Search for the cell housing the specified text and yield its (x, y) center coordinate. 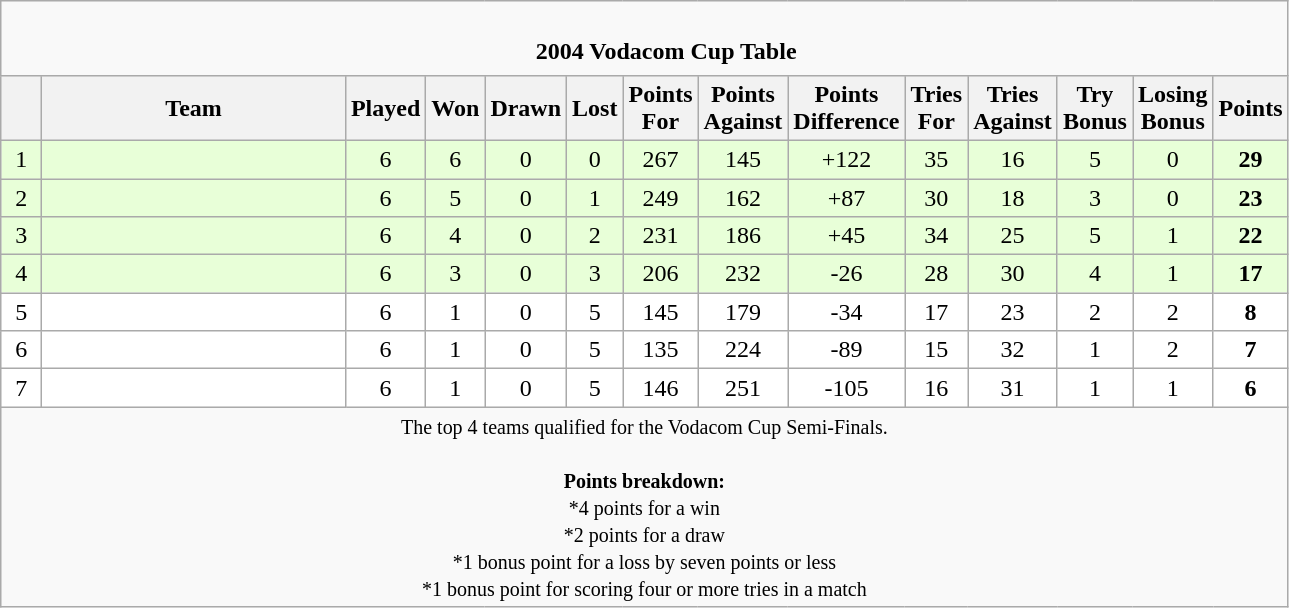
Tries Against (1013, 108)
+87 (846, 197)
162 (743, 197)
32 (1013, 350)
28 (936, 274)
34 (936, 236)
-26 (846, 274)
Lost (595, 108)
Points Against (743, 108)
31 (1013, 388)
249 (660, 197)
Losing Bonus (1172, 108)
22 (1250, 236)
Tries For (936, 108)
179 (743, 312)
15 (936, 350)
-34 (846, 312)
Points (1250, 108)
35 (936, 159)
8 (1250, 312)
Won (456, 108)
29 (1250, 159)
146 (660, 388)
135 (660, 350)
Try Bonus (1094, 108)
267 (660, 159)
224 (743, 350)
251 (743, 388)
Played (385, 108)
Points Difference (846, 108)
206 (660, 274)
-89 (846, 350)
25 (1013, 236)
Drawn (526, 108)
Team (194, 108)
-105 (846, 388)
232 (743, 274)
+45 (846, 236)
231 (660, 236)
18 (1013, 197)
+122 (846, 159)
Points For (660, 108)
186 (743, 236)
